Identify which cell holds the provided text, then report its [x, y] central coordinate. 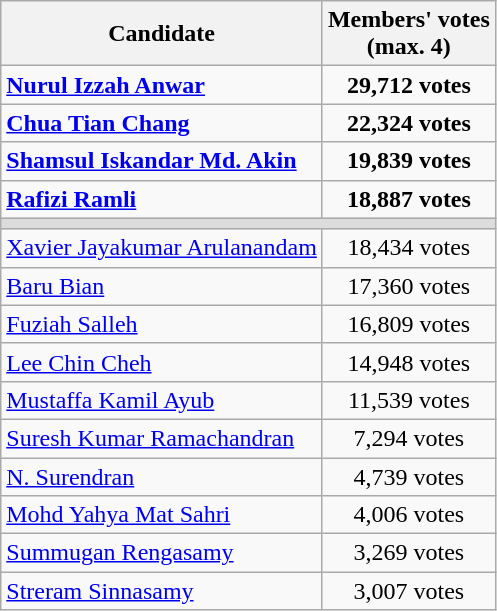
7,294 votes [408, 438]
4,006 votes [408, 515]
Lee Chin Cheh [162, 362]
22,324 votes [408, 123]
17,360 votes [408, 286]
18,887 votes [408, 199]
Members' votes(max. 4) [408, 34]
Candidate [162, 34]
Mohd Yahya Mat Sahri [162, 515]
Nurul Izzah Anwar [162, 85]
3,269 votes [408, 553]
N. Surendran [162, 477]
18,434 votes [408, 248]
29,712 votes [408, 85]
3,007 votes [408, 591]
4,739 votes [408, 477]
Fuziah Salleh [162, 324]
14,948 votes [408, 362]
Summugan Rengasamy [162, 553]
11,539 votes [408, 400]
Shamsul Iskandar Md. Akin [162, 161]
Rafizi Ramli [162, 199]
19,839 votes [408, 161]
Baru Bian [162, 286]
Streram Sinnasamy [162, 591]
Suresh Kumar Ramachandran [162, 438]
16,809 votes [408, 324]
Xavier Jayakumar Arulanandam [162, 248]
Mustaffa Kamil Ayub [162, 400]
Chua Tian Chang [162, 123]
